Find where the given text appears and provide that cell's center as [x, y] coordinate. 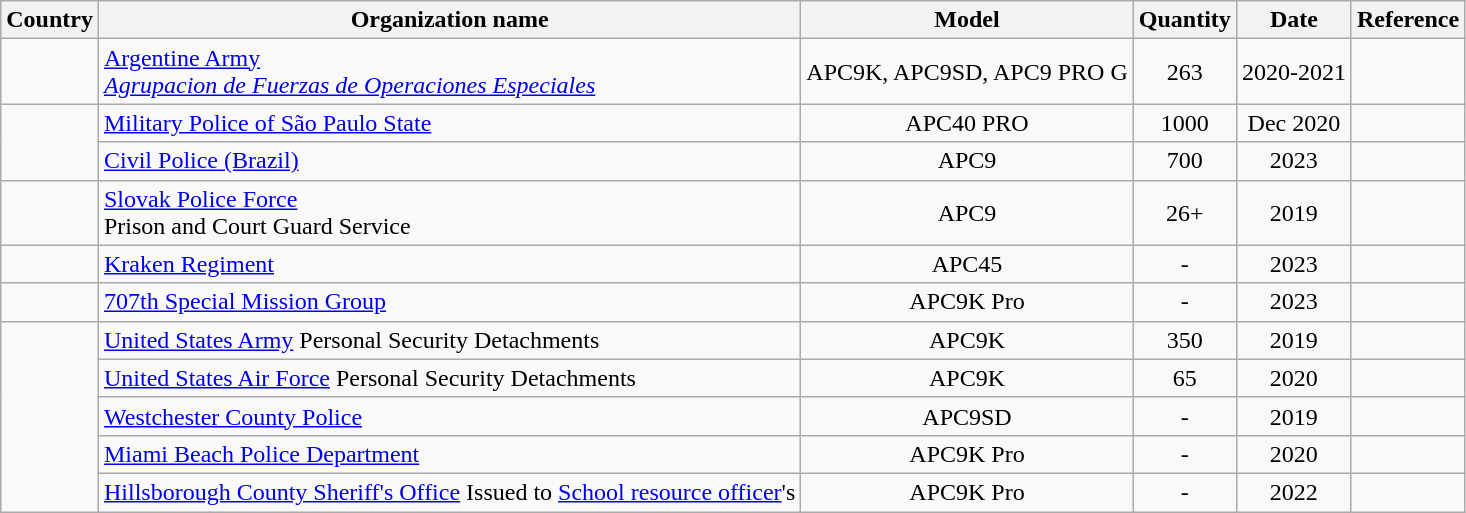
Quantity [1184, 20]
707th Special Mission Group [449, 302]
Civil Police (Brazil) [449, 161]
2020-2021 [1294, 72]
Military Police of São Paulo State [449, 123]
Model [968, 20]
Hillsborough County Sheriff's Office Issued to School resource officer's [449, 492]
Kraken Regiment [449, 264]
2022 [1294, 492]
APC45 [968, 264]
Slovak Police ForcePrison and Court Guard Service [449, 212]
263 [1184, 72]
Country [50, 20]
Dec 2020 [1294, 123]
APC9K, APC9SD, APC9 PRO G [968, 72]
United States Air Force Personal Security Detachments [449, 378]
APC9SD [968, 416]
65 [1184, 378]
APC40 PRO [968, 123]
350 [1184, 340]
United States Army Personal Security Detachments [449, 340]
Reference [1408, 20]
Westchester County Police [449, 416]
1000 [1184, 123]
26+ [1184, 212]
Date [1294, 20]
Miami Beach Police Department [449, 454]
700 [1184, 161]
Organization name [449, 20]
Argentine ArmyAgrupacion de Fuerzas de Operaciones Especiales [449, 72]
